Identify which cell holds the provided text, then report its (X, Y) central coordinate. 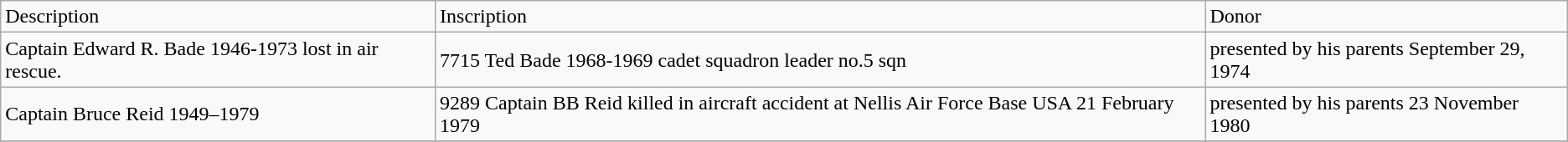
Donor (1386, 17)
9289 Captain BB Reid killed in aircraft accident at Nellis Air Force Base USA 21 February 1979 (821, 114)
Inscription (821, 17)
Description (218, 17)
presented by his parents September 29, 1974 (1386, 60)
Captain Edward R. Bade 1946-1973 lost in air rescue. (218, 60)
presented by his parents 23 November 1980 (1386, 114)
7715 Ted Bade 1968-1969 cadet squadron leader no.5 sqn (821, 60)
Captain Bruce Reid 1949–1979 (218, 114)
